Extract the [X, Y] coordinate from the center of the cell holding the provided text.  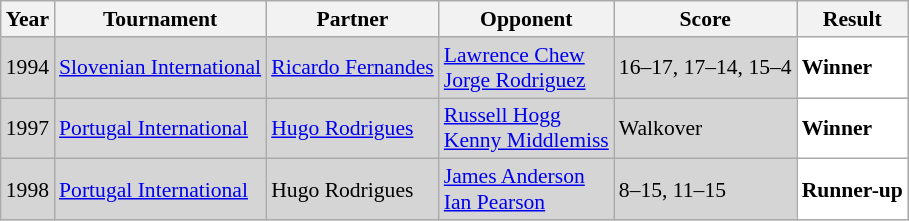
1994 [28, 68]
Walkover [706, 128]
8–15, 11–15 [706, 190]
Lawrence Chew Jorge Rodriguez [526, 68]
Russell Hogg Kenny Middlemiss [526, 128]
Partner [352, 19]
James Anderson Ian Pearson [526, 190]
Runner-up [852, 190]
Result [852, 19]
1998 [28, 190]
Ricardo Fernandes [352, 68]
16–17, 17–14, 15–4 [706, 68]
Slovenian International [160, 68]
Year [28, 19]
Tournament [160, 19]
1997 [28, 128]
Score [706, 19]
Opponent [526, 19]
